Extract the [X, Y] coordinate from the center of the cell holding the provided text.  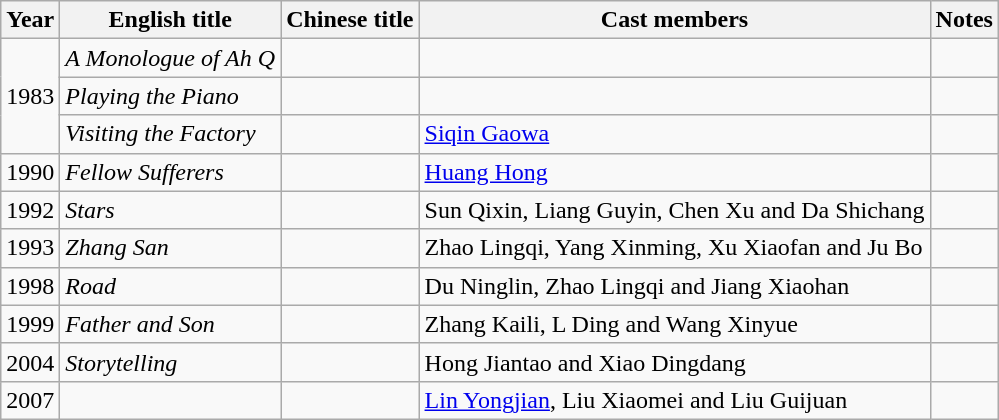
2004 [30, 362]
Zhang Kaili, L Ding and Wang Xinyue [674, 324]
Chinese title [350, 20]
Huang Hong [674, 172]
Playing the Piano [170, 96]
Siqin Gaowa [674, 134]
1992 [30, 210]
Visiting the Factory [170, 134]
Father and Son [170, 324]
Zhang San [170, 248]
Notes [964, 20]
Sun Qixin, Liang Guyin, Chen Xu and Da Shichang [674, 210]
1998 [30, 286]
Storytelling [170, 362]
Road [170, 286]
English title [170, 20]
Lin Yongjian, Liu Xiaomei and Liu Guijuan [674, 400]
Zhao Lingqi, Yang Xinming, Xu Xiaofan and Ju Bo [674, 248]
2007 [30, 400]
Fellow Sufferers [170, 172]
1983 [30, 96]
1993 [30, 248]
Stars [170, 210]
Hong Jiantao and Xiao Dingdang [674, 362]
1990 [30, 172]
Du Ninglin, Zhao Lingqi and Jiang Xiaohan [674, 286]
Cast members [674, 20]
Year [30, 20]
1999 [30, 324]
A Monologue of Ah Q [170, 58]
